From the cell containing the given text, extract its center point as [X, Y] coordinate. 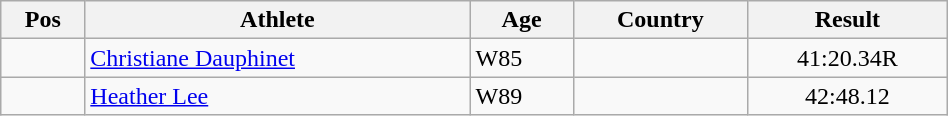
W89 [522, 96]
W85 [522, 58]
41:20.34R [848, 58]
42:48.12 [848, 96]
Result [848, 20]
Christiane Dauphinet [278, 58]
Pos [43, 20]
Heather Lee [278, 96]
Country [660, 20]
Age [522, 20]
Athlete [278, 20]
